From the cell containing the given text, extract its center point as [x, y] coordinate. 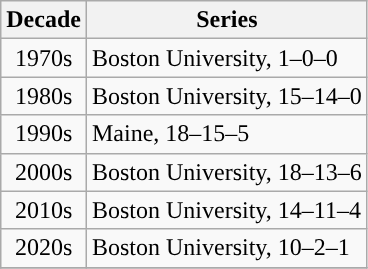
1970s [44, 58]
1980s [44, 96]
Boston University, 1–0–0 [226, 58]
Boston University, 10–2–1 [226, 248]
Boston University, 18–13–6 [226, 172]
Boston University, 15–14–0 [226, 96]
2020s [44, 248]
Series [226, 20]
1990s [44, 134]
Maine, 18–15–5 [226, 134]
Decade [44, 20]
2000s [44, 172]
Boston University, 14–11–4 [226, 210]
2010s [44, 210]
